Identify which cell holds the provided text, then report its (x, y) central coordinate. 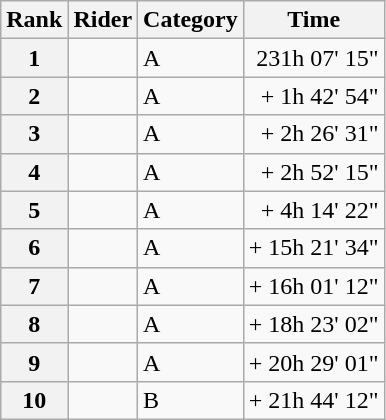
5 (34, 210)
9 (34, 362)
Rider (103, 20)
Time (314, 20)
+ 16h 01' 12" (314, 286)
B (191, 400)
1 (34, 58)
+ 18h 23' 02" (314, 324)
3 (34, 134)
Rank (34, 20)
10 (34, 400)
+ 1h 42' 54" (314, 96)
231h 07' 15" (314, 58)
+ 2h 52' 15" (314, 172)
8 (34, 324)
+ 4h 14' 22" (314, 210)
2 (34, 96)
+ 15h 21' 34" (314, 248)
6 (34, 248)
+ 20h 29' 01" (314, 362)
+ 21h 44' 12" (314, 400)
4 (34, 172)
Category (191, 20)
7 (34, 286)
+ 2h 26' 31" (314, 134)
